Pinpoint the cell where the given text exists, returning its [x, y] midpoint coordinate. 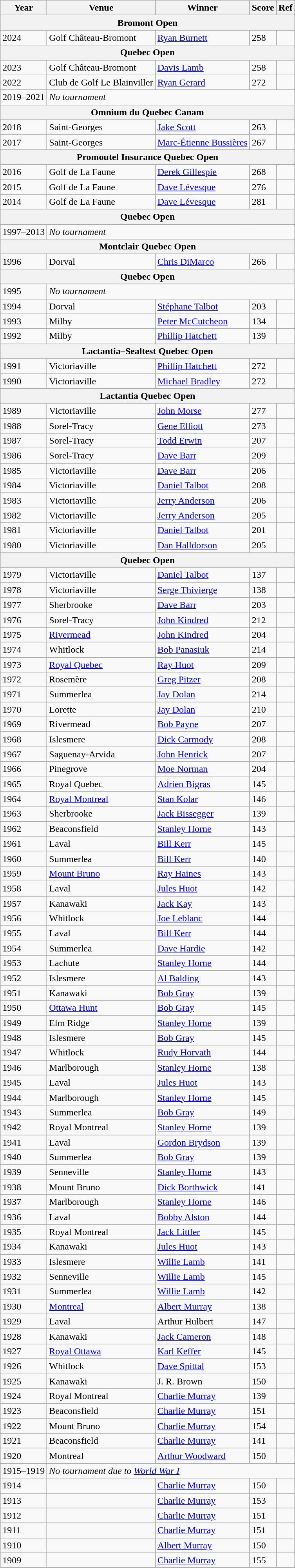
1956 [24, 919]
John Morse [202, 411]
Ray Huot [202, 665]
1912 [24, 1515]
1964 [24, 799]
Jack Cameron [202, 1336]
1945 [24, 1082]
1946 [24, 1068]
Year [24, 8]
Moe Norman [202, 769]
Arthur Hulbert [202, 1321]
2022 [24, 82]
Ref [285, 8]
148 [263, 1336]
1984 [24, 486]
1922 [24, 1426]
2023 [24, 67]
1982 [24, 515]
John Henrick [202, 754]
277 [263, 411]
212 [263, 620]
1949 [24, 1023]
Dave Spittal [202, 1366]
1941 [24, 1142]
Bobby Alston [202, 1217]
1962 [24, 829]
2015 [24, 187]
1937 [24, 1202]
Michael Bradley [202, 381]
1995 [24, 291]
1994 [24, 306]
Gordon Brydson [202, 1142]
Royal Ottawa [101, 1351]
1925 [24, 1381]
1931 [24, 1292]
Adrien Bigras [202, 784]
1970 [24, 709]
1979 [24, 575]
Stan Kolar [202, 799]
Dick Carmody [202, 739]
1932 [24, 1277]
1953 [24, 963]
1959 [24, 873]
1988 [24, 426]
1920 [24, 1456]
1930 [24, 1306]
Pinegrove [101, 769]
Al Balding [202, 978]
Dick Borthwick [202, 1187]
No tournament due to World War I [171, 1471]
140 [263, 859]
Dave Hardie [202, 948]
1955 [24, 933]
276 [263, 187]
1938 [24, 1187]
1952 [24, 978]
Omnium du Quebec Canam [147, 112]
1940 [24, 1157]
1968 [24, 739]
2018 [24, 127]
2024 [24, 38]
1947 [24, 1053]
Gene Elliott [202, 426]
Ray Haines [202, 873]
1935 [24, 1232]
1993 [24, 321]
1942 [24, 1127]
Score [263, 8]
1943 [24, 1112]
1986 [24, 456]
Todd Erwin [202, 441]
1987 [24, 441]
Saguenay-Arvida [101, 754]
1951 [24, 993]
1914 [24, 1486]
Ryan Gerard [202, 82]
Peter McCutcheon [202, 321]
1909 [24, 1560]
1960 [24, 859]
1913 [24, 1501]
273 [263, 426]
1985 [24, 471]
267 [263, 142]
149 [263, 1112]
1972 [24, 680]
1975 [24, 635]
2019–2021 [24, 97]
Lorette [101, 709]
1966 [24, 769]
Chris DiMarco [202, 262]
1990 [24, 381]
2016 [24, 172]
1976 [24, 620]
1983 [24, 500]
1963 [24, 814]
1992 [24, 336]
2014 [24, 202]
1973 [24, 665]
268 [263, 172]
137 [263, 575]
1954 [24, 948]
1971 [24, 695]
1961 [24, 844]
Bob Panasiuk [202, 649]
1967 [24, 754]
1980 [24, 545]
1927 [24, 1351]
Bob Payne [202, 724]
1936 [24, 1217]
1921 [24, 1441]
1911 [24, 1530]
281 [263, 202]
Rosemère [101, 680]
Montclair Quebec Open [147, 247]
Derek Gillespie [202, 172]
1996 [24, 262]
Lactantia Quebec Open [147, 396]
147 [263, 1321]
Stéphane Talbot [202, 306]
1965 [24, 784]
Elm Ridge [101, 1023]
Dan Halldorson [202, 545]
1915–1919 [24, 1471]
155 [263, 1560]
Promoutel Insurance Quebec Open [147, 157]
Jake Scott [202, 127]
2017 [24, 142]
1910 [24, 1545]
Arthur Woodward [202, 1456]
266 [263, 262]
1977 [24, 605]
Ryan Burnett [202, 38]
1933 [24, 1262]
1957 [24, 903]
Club de Golf Le Blainviller [101, 82]
1926 [24, 1366]
1948 [24, 1038]
1997–2013 [24, 232]
1989 [24, 411]
1969 [24, 724]
Winner [202, 8]
Joe Leblanc [202, 919]
Bromont Open [147, 23]
1923 [24, 1411]
Lachute [101, 963]
Jack Littler [202, 1232]
1974 [24, 649]
201 [263, 530]
1950 [24, 1008]
Venue [101, 8]
Greg Pitzer [202, 680]
1958 [24, 888]
Serge Thivierge [202, 590]
Jack Kay [202, 903]
1929 [24, 1321]
Marc-Étienne Bussières [202, 142]
1934 [24, 1247]
263 [263, 127]
Lactantia–Sealtest Quebec Open [147, 351]
1944 [24, 1097]
Rudy Horvath [202, 1053]
1981 [24, 530]
1991 [24, 366]
134 [263, 321]
1939 [24, 1172]
Jack Bissegger [202, 814]
154 [263, 1426]
Karl Keffer [202, 1351]
1928 [24, 1336]
1978 [24, 590]
Ottawa Hunt [101, 1008]
1924 [24, 1396]
210 [263, 709]
Davis Lamb [202, 67]
J. R. Brown [202, 1381]
